Identify which cell holds the provided text, then report its [X, Y] central coordinate. 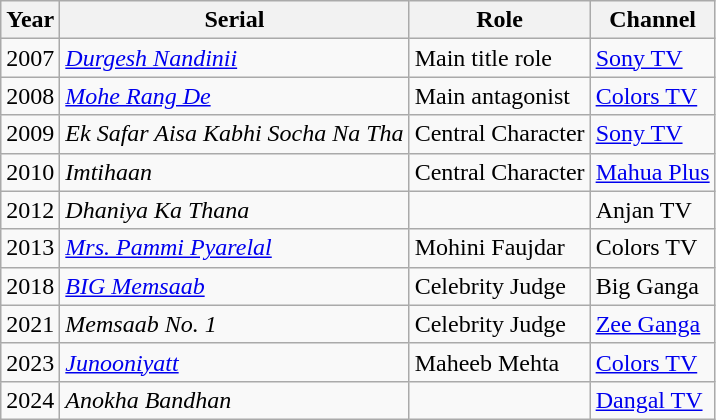
Mrs. Pammi Pyarelal [234, 248]
2012 [30, 210]
Zee Ganga [652, 324]
BIG Memsaab [234, 286]
Ek Safar Aisa Kabhi Socha Na Tha [234, 134]
Memsaab No. 1 [234, 324]
Mahua Plus [652, 172]
Dangal TV [652, 400]
2010 [30, 172]
Main title role [500, 58]
Channel [652, 20]
2009 [30, 134]
Anjan TV [652, 210]
Big Ganga [652, 286]
2021 [30, 324]
Dhaniya Ka Thana [234, 210]
2007 [30, 58]
Maheeb Mehta [500, 362]
Anokha Bandhan [234, 400]
Mohe Rang De [234, 96]
2023 [30, 362]
Main antagonist [500, 96]
Role [500, 20]
2024 [30, 400]
2013 [30, 248]
Serial [234, 20]
Junooniyatt [234, 362]
Year [30, 20]
2008 [30, 96]
2018 [30, 286]
Imtihaan [234, 172]
Mohini Faujdar [500, 248]
Durgesh Nandinii [234, 58]
